Provide the [X, Y] coordinate of the cell's center where the given text is located.  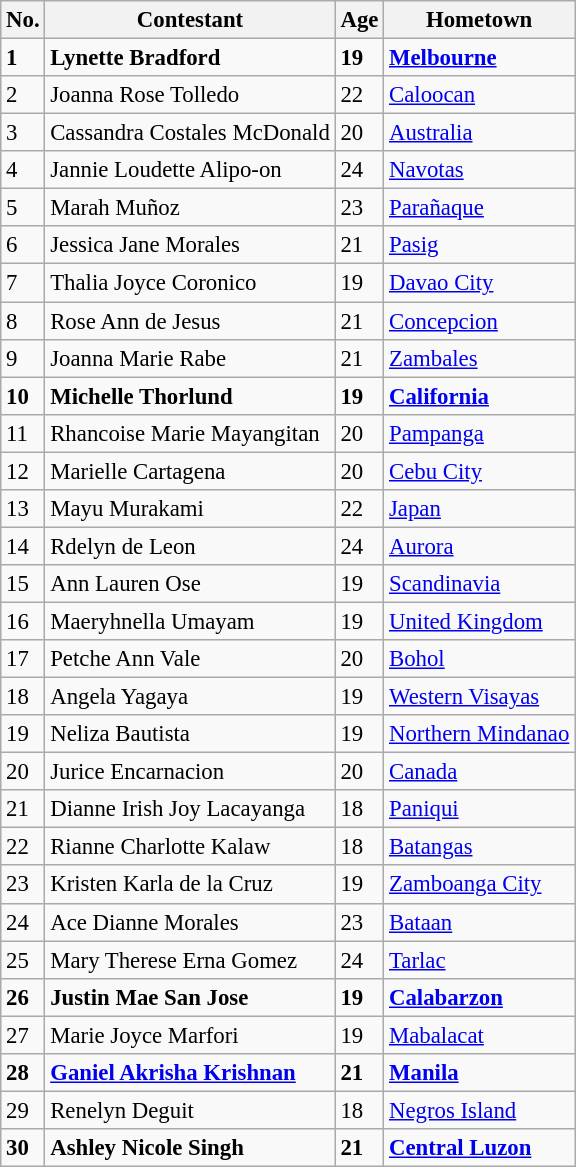
Calabarzon [480, 997]
Lynette Bradford [190, 58]
Rianne Charlotte Kalaw [190, 847]
Northern Mindanao [480, 734]
10 [23, 396]
Thalia Joyce Coronico [190, 283]
Petche Ann Vale [190, 659]
Rhancoise Marie Mayangitan [190, 433]
Western Visayas [480, 697]
Marie Joyce Marfori [190, 1035]
Renelyn Deguit [190, 1110]
United Kingdom [480, 621]
Concepcion [480, 321]
Zamboanga City [480, 885]
Negros Island [480, 1110]
Mary Therese Erna Gomez [190, 960]
Davao City [480, 283]
Melbourne [480, 58]
1 [23, 58]
Ann Lauren Ose [190, 584]
Mabalacat [480, 1035]
Scandinavia [480, 584]
Pasig [480, 245]
28 [23, 1073]
12 [23, 471]
16 [23, 621]
Manila [480, 1073]
Jannie Loudette Alipo-on [190, 170]
Michelle Thorlund [190, 396]
Cebu City [480, 471]
5 [23, 208]
15 [23, 584]
Navotas [480, 170]
Japan [480, 509]
11 [23, 433]
Joanna Marie Rabe [190, 358]
Neliza Bautista [190, 734]
Paniqui [480, 809]
Australia [480, 133]
27 [23, 1035]
Aurora [480, 546]
Mayu Murakami [190, 509]
Ace Dianne Morales [190, 922]
29 [23, 1110]
7 [23, 283]
Batangas [480, 847]
Jurice Encarnacion [190, 772]
Marah Muñoz [190, 208]
Marielle Cartagena [190, 471]
9 [23, 358]
3 [23, 133]
17 [23, 659]
Contestant [190, 20]
Angela Yagaya [190, 697]
26 [23, 997]
Ganiel Akrisha Krishnan [190, 1073]
Rdelyn de Leon [190, 546]
8 [23, 321]
California [480, 396]
Kristen Karla de la Cruz [190, 885]
Bataan [480, 922]
Hometown [480, 20]
Canada [480, 772]
2 [23, 95]
No. [23, 20]
6 [23, 245]
13 [23, 509]
Caloocan [480, 95]
Cassandra Costales McDonald [190, 133]
30 [23, 1148]
Maeryhnella Umayam [190, 621]
Joanna Rose Tolledo [190, 95]
Parañaque [480, 208]
Jessica Jane Morales [190, 245]
Age [360, 20]
Tarlac [480, 960]
Rose Ann de Jesus [190, 321]
Bohol [480, 659]
Zambales [480, 358]
4 [23, 170]
Justin Mae San Jose [190, 997]
25 [23, 960]
Ashley Nicole Singh [190, 1148]
Central Luzon [480, 1148]
14 [23, 546]
Dianne Irish Joy Lacayanga [190, 809]
Pampanga [480, 433]
